Search for the cell housing the specified text and yield its [x, y] center coordinate. 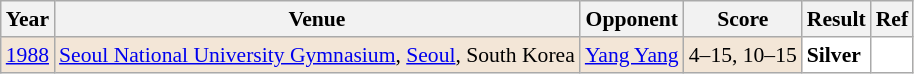
Opponent [632, 19]
Seoul National University Gymnasium, Seoul, South Korea [317, 55]
1988 [28, 55]
Venue [317, 19]
Year [28, 19]
Score [743, 19]
4–15, 10–15 [743, 55]
Result [836, 19]
Silver [836, 55]
Ref [892, 19]
Yang Yang [632, 55]
